Output the [x, y] coordinate of the center of the cell containing the given text.  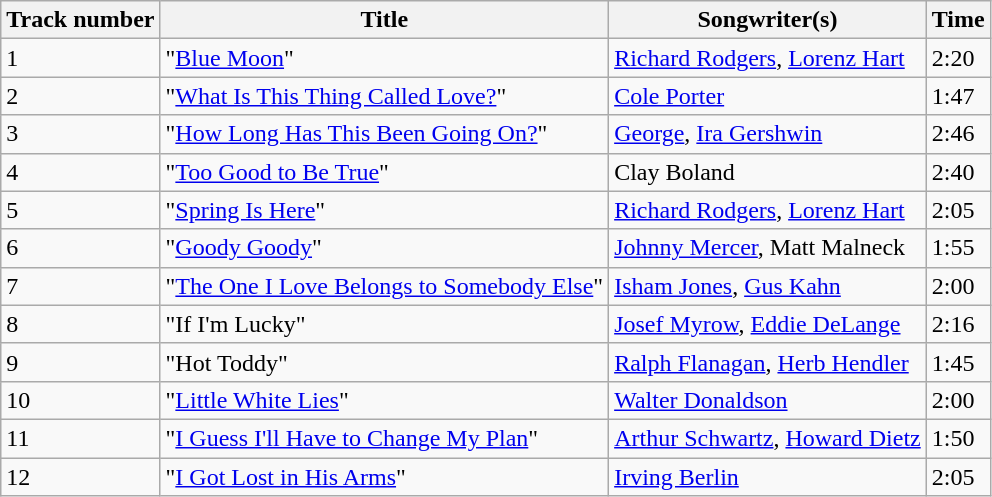
"What Is This Thing Called Love?" [384, 96]
1:55 [958, 248]
2:46 [958, 134]
2:16 [958, 324]
12 [80, 477]
9 [80, 362]
8 [80, 324]
Track number [80, 20]
6 [80, 248]
1:47 [958, 96]
Ralph Flanagan, Herb Hendler [768, 362]
Title [384, 20]
"The One I Love Belongs to Somebody Else" [384, 286]
2 [80, 96]
3 [80, 134]
"Hot Toddy" [384, 362]
Songwriter(s) [768, 20]
4 [80, 172]
Cole Porter [768, 96]
"I Guess I'll Have to Change My Plan" [384, 438]
Irving Berlin [768, 477]
1:50 [958, 438]
"Goody Goody" [384, 248]
Arthur Schwartz, Howard Dietz [768, 438]
Time [958, 20]
Josef Myrow, Eddie DeLange [768, 324]
5 [80, 210]
"If I'm Lucky" [384, 324]
Johnny Mercer, Matt Malneck [768, 248]
"Too Good to Be True" [384, 172]
1:45 [958, 362]
Walter Donaldson [768, 400]
10 [80, 400]
2:20 [958, 58]
"I Got Lost in His Arms" [384, 477]
2:40 [958, 172]
Isham Jones, Gus Kahn [768, 286]
"How Long Has This Been Going On?" [384, 134]
7 [80, 286]
"Spring Is Here" [384, 210]
Clay Boland [768, 172]
11 [80, 438]
George, Ira Gershwin [768, 134]
"Blue Moon" [384, 58]
1 [80, 58]
"Little White Lies" [384, 400]
